Identify which cell holds the provided text, then report its (X, Y) central coordinate. 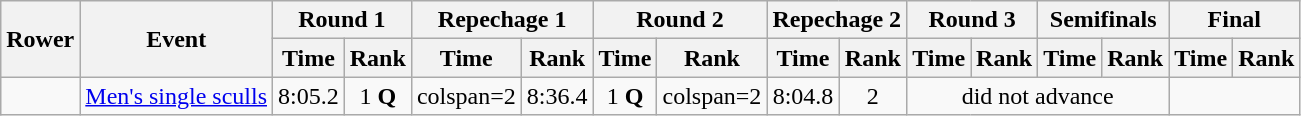
did not advance (1038, 96)
8:05.2 (309, 96)
Round 2 (680, 20)
Men's single sculls (176, 96)
8:04.8 (803, 96)
Round 1 (342, 20)
Semifinals (1104, 20)
Event (176, 39)
8:36.4 (557, 96)
Rower (40, 39)
Repechage 2 (837, 20)
2 (873, 96)
Final (1234, 20)
Round 3 (972, 20)
Repechage 1 (502, 20)
